Capture the cell that displays the provided text and extract its [x, y] central coordinate. 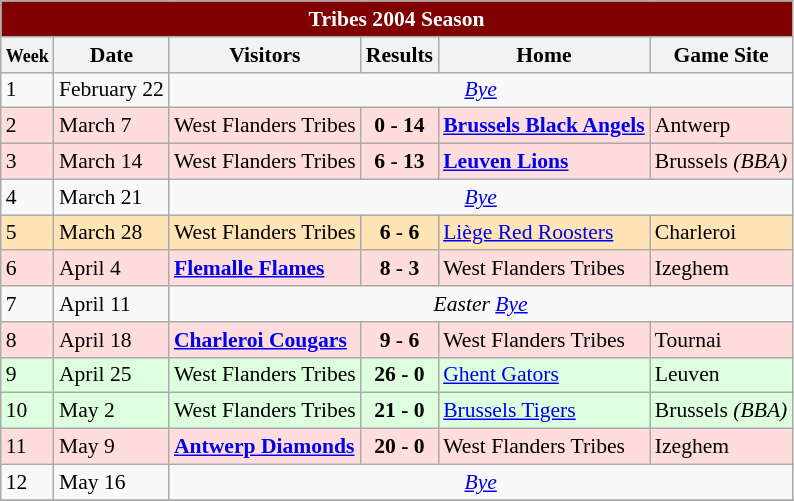
February 22 [112, 90]
Leuven Lions [544, 162]
9 [28, 375]
March 7 [112, 126]
9 - 6 [400, 340]
6 - 6 [400, 233]
Date [112, 55]
Liège Red Roosters [544, 233]
0 - 14 [400, 126]
Game Site [722, 55]
Results [400, 55]
11 [28, 447]
March 14 [112, 162]
10 [28, 411]
April 18 [112, 340]
Week [28, 55]
5 [28, 233]
8 [28, 340]
April 11 [112, 304]
Easter Bye [480, 304]
20 - 0 [400, 447]
Brussels Black Angels [544, 126]
Tribes 2004 Season [397, 19]
2 [28, 126]
May 16 [112, 482]
Charleroi [722, 233]
Tournai [722, 340]
4 [28, 197]
Flemalle Flames [265, 269]
8 - 3 [400, 269]
Visitors [265, 55]
April 25 [112, 375]
6 - 13 [400, 162]
May 2 [112, 411]
Home [544, 55]
Leuven [722, 375]
26 - 0 [400, 375]
March 21 [112, 197]
April 4 [112, 269]
Charleroi Cougars [265, 340]
21 - 0 [400, 411]
3 [28, 162]
6 [28, 269]
7 [28, 304]
March 28 [112, 233]
12 [28, 482]
Antwerp [722, 126]
Brussels Tigers [544, 411]
Ghent Gators [544, 375]
Antwerp Diamonds [265, 447]
1 [28, 90]
May 9 [112, 447]
